Capture the cell that displays the provided text and extract its (x, y) central coordinate. 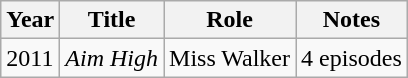
Miss Walker (230, 58)
Title (112, 20)
Aim High (112, 58)
2011 (30, 58)
Notes (352, 20)
4 episodes (352, 58)
Role (230, 20)
Year (30, 20)
